Detect which cell encompasses the target text, then output its (X, Y) center coordinate. 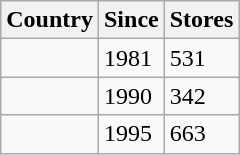
1990 (131, 96)
Since (131, 20)
342 (202, 96)
531 (202, 58)
1995 (131, 134)
1981 (131, 58)
663 (202, 134)
Country (50, 20)
Stores (202, 20)
